Output the [X, Y] coordinate of the center of the cell containing the given text.  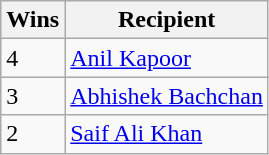
Saif Ali Khan [167, 134]
3 [33, 96]
Recipient [167, 20]
Anil Kapoor [167, 58]
4 [33, 58]
Abhishek Bachchan [167, 96]
2 [33, 134]
Wins [33, 20]
